Extract the (x, y) coordinate from the center of the cell holding the provided text.  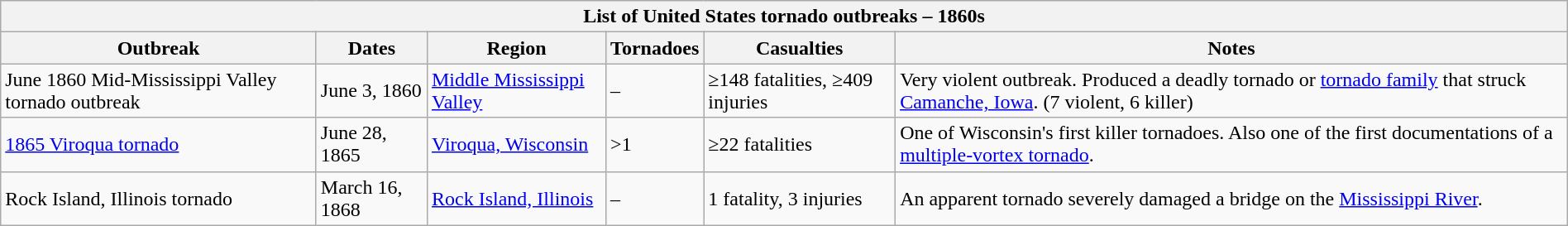
Notes (1232, 48)
List of United States tornado outbreaks – 1860s (784, 17)
June 28, 1865 (371, 144)
Middle Mississippi Valley (516, 91)
March 16, 1868 (371, 199)
Casualties (800, 48)
Dates (371, 48)
Very violent outbreak. Produced a deadly tornado or tornado family that struck Camanche, Iowa. (7 violent, 6 killer) (1232, 91)
June 3, 1860 (371, 91)
>1 (655, 144)
1865 Viroqua tornado (159, 144)
≥148 fatalities, ≥409 injuries (800, 91)
Region (516, 48)
Rock Island, Illinois (516, 199)
Rock Island, Illinois tornado (159, 199)
Viroqua, Wisconsin (516, 144)
1 fatality, 3 injuries (800, 199)
≥22 fatalities (800, 144)
June 1860 Mid-Mississippi Valley tornado outbreak (159, 91)
One of Wisconsin's first killer tornadoes. Also one of the first documentations of a multiple-vortex tornado. (1232, 144)
An apparent tornado severely damaged a bridge on the Mississippi River. (1232, 199)
Tornadoes (655, 48)
Outbreak (159, 48)
